Return (x, y) of the center of cell containing provided text 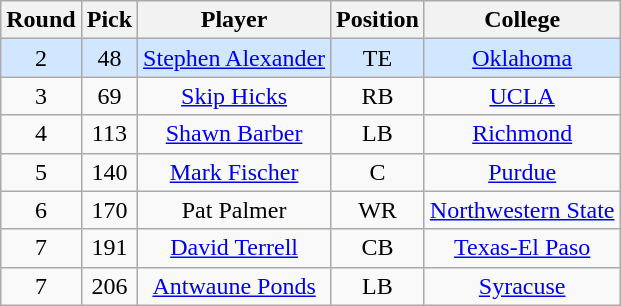
Syracuse (522, 286)
TE (378, 58)
CB (378, 248)
Texas-El Paso (522, 248)
Richmond (522, 134)
David Terrell (234, 248)
RB (378, 96)
Antwaune Ponds (234, 286)
3 (41, 96)
Mark Fischer (234, 172)
170 (109, 210)
Position (378, 20)
2 (41, 58)
5 (41, 172)
69 (109, 96)
Stephen Alexander (234, 58)
Pick (109, 20)
4 (41, 134)
Purdue (522, 172)
48 (109, 58)
Northwestern State (522, 210)
UCLA (522, 96)
Skip Hicks (234, 96)
140 (109, 172)
Player (234, 20)
206 (109, 286)
Pat Palmer (234, 210)
Oklahoma (522, 58)
113 (109, 134)
191 (109, 248)
WR (378, 210)
Round (41, 20)
C (378, 172)
College (522, 20)
6 (41, 210)
Shawn Barber (234, 134)
